Find where the given text appears and provide that cell's center as [x, y] coordinate. 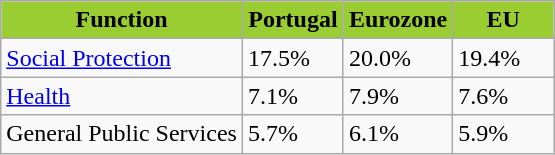
Portugal [292, 20]
17.5% [292, 58]
Function [122, 20]
General Public Services [122, 134]
7.9% [398, 96]
5.7% [292, 134]
Social Protection [122, 58]
Health [122, 96]
5.9% [504, 134]
20.0% [398, 58]
6.1% [398, 134]
7.1% [292, 96]
EU [504, 20]
7.6% [504, 96]
19.4% [504, 58]
Eurozone [398, 20]
